Search for the cell housing the specified text and yield its (x, y) center coordinate. 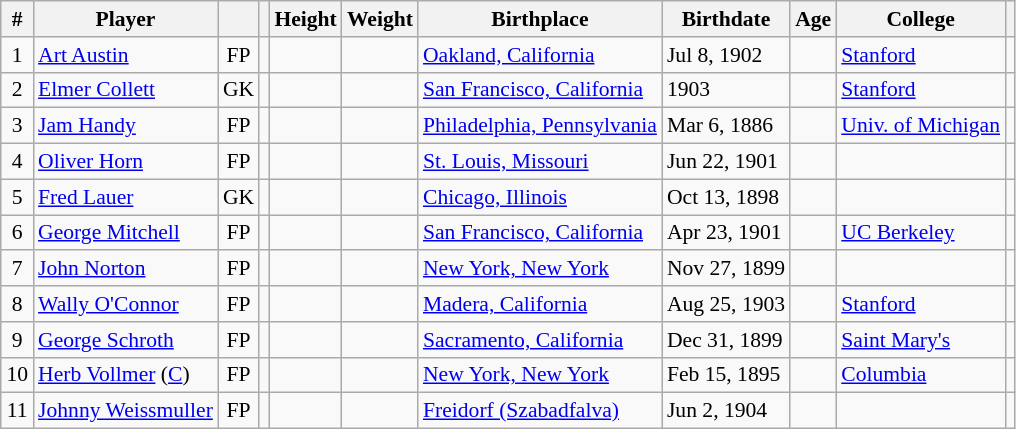
Jun 22, 1901 (726, 162)
Dec 31, 1899 (726, 340)
Chicago, Illinois (540, 197)
Freidorf (Szabadfalva) (540, 411)
6 (17, 233)
Weight (380, 19)
George Schroth (126, 340)
John Norton (126, 269)
Herb Vollmer (C) (126, 375)
Apr 23, 1901 (726, 233)
9 (17, 340)
Birthdate (726, 19)
Jam Handy (126, 126)
Columbia (920, 375)
UC Berkeley (920, 233)
8 (17, 304)
Saint Mary's (920, 340)
Fred Lauer (126, 197)
Nov 27, 1899 (726, 269)
Philadelphia, Pennsylvania (540, 126)
Art Austin (126, 55)
Sacramento, California (540, 340)
Age (813, 19)
Wally O'Connor (126, 304)
Player (126, 19)
Johnny Weissmuller (126, 411)
Jun 2, 1904 (726, 411)
10 (17, 375)
4 (17, 162)
Birthplace (540, 19)
1903 (726, 90)
Aug 25, 1903 (726, 304)
1 (17, 55)
St. Louis, Missouri (540, 162)
Jul 8, 1902 (726, 55)
7 (17, 269)
Madera, California (540, 304)
College (920, 19)
# (17, 19)
Univ. of Michigan (920, 126)
Elmer Collett (126, 90)
Oakland, California (540, 55)
5 (17, 197)
2 (17, 90)
Feb 15, 1895 (726, 375)
Oliver Horn (126, 162)
Mar 6, 1886 (726, 126)
George Mitchell (126, 233)
Oct 13, 1898 (726, 197)
11 (17, 411)
Height (305, 19)
3 (17, 126)
